Search for the cell housing the specified text and yield its [x, y] center coordinate. 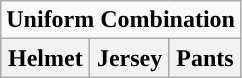
Pants [204, 58]
Jersey [130, 58]
Helmet [46, 58]
Uniform Combination [121, 20]
